From the cell containing the given text, extract its center point as [X, Y] coordinate. 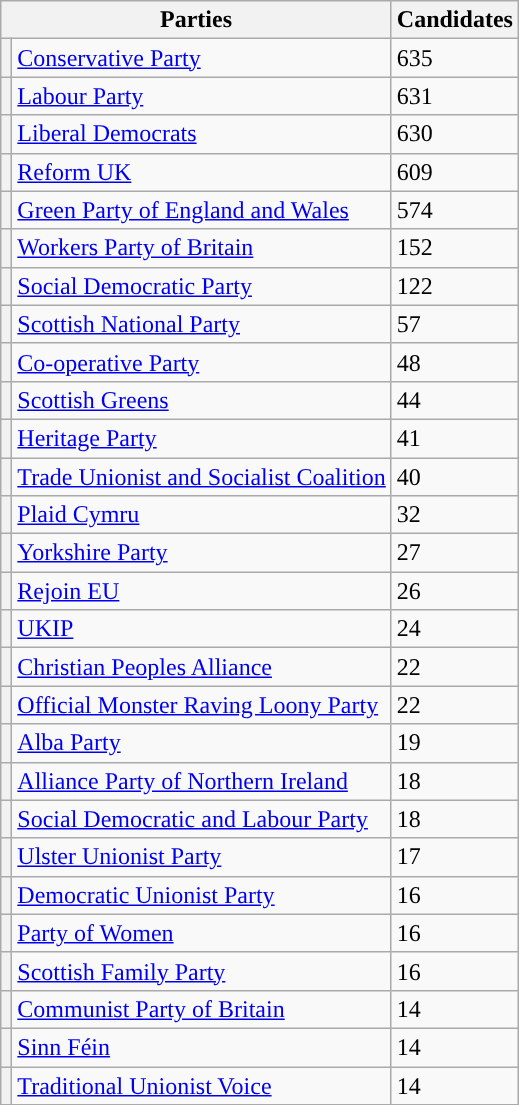
19 [454, 743]
Labour Party [202, 96]
152 [454, 248]
122 [454, 286]
Alliance Party of Northern Ireland [202, 781]
26 [454, 591]
Plaid Cymru [202, 515]
631 [454, 96]
27 [454, 553]
Scottish National Party [202, 324]
Candidates [454, 20]
574 [454, 210]
Green Party of England and Wales [202, 210]
Social Democratic and Labour Party [202, 819]
Parties [196, 20]
Liberal Democrats [202, 134]
Heritage Party [202, 438]
Yorkshire Party [202, 553]
17 [454, 857]
609 [454, 172]
57 [454, 324]
48 [454, 362]
Communist Party of Britain [202, 1009]
Party of Women [202, 933]
Co-operative Party [202, 362]
Democratic Unionist Party [202, 895]
40 [454, 477]
Scottish Family Party [202, 971]
Reform UK [202, 172]
Conservative Party [202, 58]
Traditional Unionist Voice [202, 1085]
Ulster Unionist Party [202, 857]
41 [454, 438]
24 [454, 629]
Christian Peoples Alliance [202, 667]
Alba Party [202, 743]
630 [454, 134]
44 [454, 400]
UKIP [202, 629]
Sinn Féin [202, 1047]
Scottish Greens [202, 400]
32 [454, 515]
Official Monster Raving Loony Party [202, 705]
Workers Party of Britain [202, 248]
Social Democratic Party [202, 286]
Rejoin EU [202, 591]
635 [454, 58]
Trade Unionist and Socialist Coalition [202, 477]
